Return (x, y) of the center of cell containing provided text 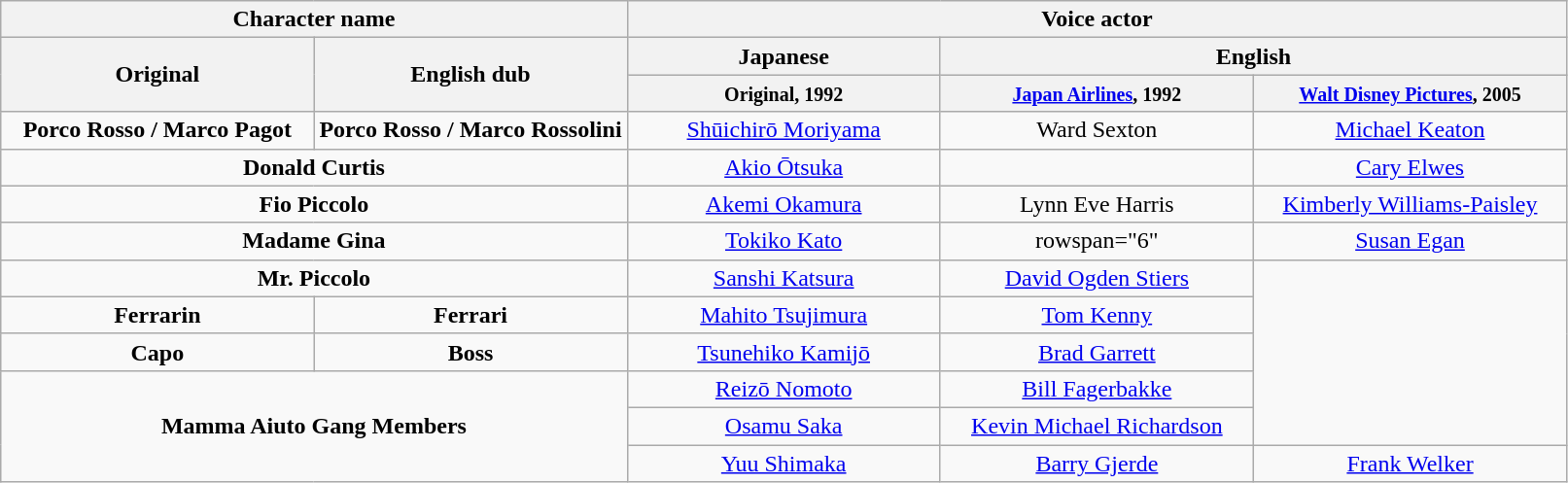
David Ogden Stiers (1097, 278)
Frank Welker (1410, 464)
Japanese (784, 56)
Tokiko Kato (784, 241)
Mahito Tsujimura (784, 315)
English dub (470, 75)
Barry Gjerde (1097, 464)
Osamu Saka (784, 426)
Sanshi Katsura (784, 278)
Susan Egan (1410, 241)
Akemi Okamura (784, 204)
Original, 1992 (784, 93)
Ward Sexton (1097, 130)
Madame Gina (314, 241)
Walt Disney Pictures, 2005 (1410, 93)
Yuu Shimaka (784, 464)
Fio Piccolo (314, 204)
Porco Rosso / Marco Pagot (157, 130)
Character name (314, 19)
Porco Rosso / Marco Rossolini (470, 130)
Donald Curtis (314, 167)
Voice actor (1097, 19)
Ferrarin (157, 315)
Reizō Nomoto (784, 389)
Shūichirō Moriyama (784, 130)
rowspan="6" (1097, 241)
Akio Ōtsuka (784, 167)
Kevin Michael Richardson (1097, 426)
Ferrari (470, 315)
Original (157, 75)
Tom Kenny (1097, 315)
Lynn Eve Harris (1097, 204)
Capo (157, 352)
English (1253, 56)
Mamma Aiuto Gang Members (314, 426)
Boss (470, 352)
Mr. Piccolo (314, 278)
Kimberly Williams-Paisley (1410, 204)
Cary Elwes (1410, 167)
Bill Fagerbakke (1097, 389)
Michael Keaton (1410, 130)
Brad Garrett (1097, 352)
Tsunehiko Kamijō (784, 352)
Japan Airlines, 1992 (1097, 93)
